Return the [x, y] coordinate for the center point of the cell that contains the specified text.  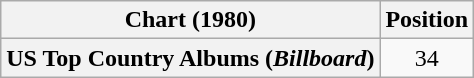
US Top Country Albums (Billboard) [190, 58]
Position [427, 20]
34 [427, 58]
Chart (1980) [190, 20]
